Search for the cell housing the specified text and yield its [X, Y] center coordinate. 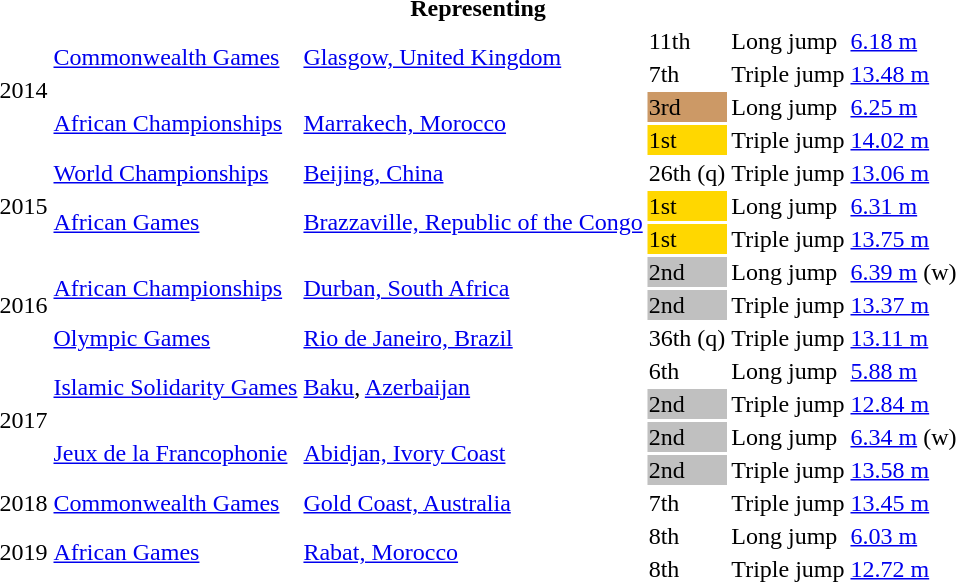
World Championships [176, 173]
African Games [176, 222]
Rio de Janeiro, Brazil [473, 338]
Brazzaville, Republic of the Congo [473, 222]
Islamic Solidarity Games [176, 388]
Jeux de la Francophonie [176, 454]
26th (q) [687, 173]
3rd [687, 107]
36th (q) [687, 338]
Baku, Azerbaijan [473, 388]
Gold Coast, Australia [473, 503]
Beijing, China [473, 173]
Abidjan, Ivory Coast [473, 454]
Glasgow, United Kingdom [473, 58]
8th [687, 536]
Marrakech, Morocco [473, 124]
Durban, South Africa [473, 288]
6th [687, 371]
11th [687, 41]
Olympic Games [176, 338]
